Capture the cell that displays the provided text and extract its [X, Y] central coordinate. 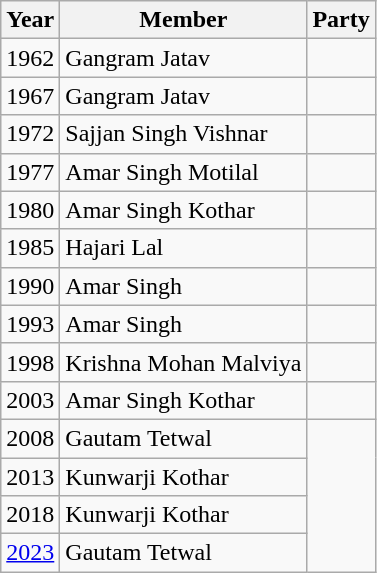
2013 [30, 477]
1980 [30, 210]
1985 [30, 248]
Krishna Mohan Malviya [184, 362]
1998 [30, 362]
1977 [30, 172]
1972 [30, 134]
Member [184, 20]
2023 [30, 553]
Year [30, 20]
1990 [30, 286]
Sajjan Singh Vishnar [184, 134]
2003 [30, 400]
Amar Singh Motilal [184, 172]
2008 [30, 438]
Party [341, 20]
1993 [30, 324]
Hajari Lal [184, 248]
1962 [30, 58]
1967 [30, 96]
2018 [30, 515]
